Extract the [X, Y] coordinate from the center of the cell holding the provided text.  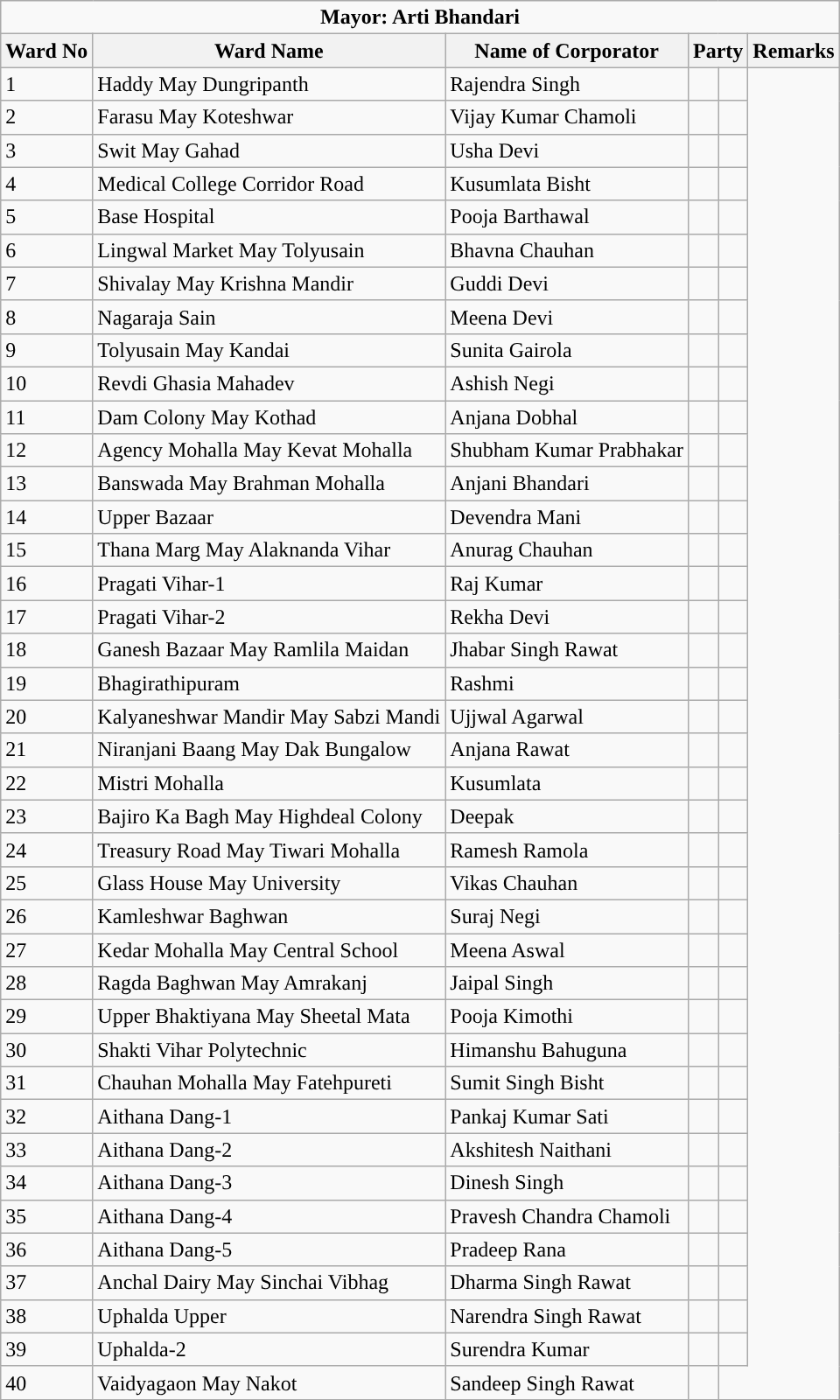
Revdi Ghasia Mahadev [269, 383]
Banswada May Brahman Mohalla [269, 484]
Ganesh Bazaar May Ramlila Maidan [269, 650]
Niranjani Baang May Dak Bungalow [269, 750]
Medical College Corridor Road [269, 184]
Uphalda Upper [269, 1316]
Base Hospital [269, 217]
Raj Kumar [567, 584]
Anjana Dobhal [567, 417]
Haddy May Dungripanth [269, 84]
14 [47, 517]
Rajendra Singh [567, 84]
Anjana Rawat [567, 750]
16 [47, 584]
Ashish Negi [567, 383]
Aithana Dang-4 [269, 1216]
28 [47, 983]
Anurag Chauhan [567, 550]
Bhavna Chauhan [567, 250]
12 [47, 451]
Aithana Dang-5 [269, 1249]
Rekha Devi [567, 617]
Pradeep Rana [567, 1249]
Mayor: Arti Bhandari [420, 17]
Lingwal Market May Tolyusain [269, 250]
Treasury Road May Tiwari Mohalla [269, 850]
Pooja Kimothi [567, 1017]
Usha Devi [567, 150]
6 [47, 250]
22 [47, 783]
Aithana Dang-3 [269, 1183]
Aithana Dang-1 [269, 1116]
Jhabar Singh Rawat [567, 650]
Ujjwal Agarwal [567, 717]
Tolyusain May Kandai [269, 350]
Kamleshwar Baghwan [269, 916]
38 [47, 1316]
Remarks [794, 51]
Pooja Barthawal [567, 217]
Narendra Singh Rawat [567, 1316]
Rashmi [567, 683]
Anchal Dairy May Sinchai Vibhag [269, 1283]
Bajiro Ka Bagh May Highdeal Colony [269, 816]
Uphalda-2 [269, 1349]
Pragati Vihar-1 [269, 584]
Nagaraja Sain [269, 317]
31 [47, 1083]
19 [47, 683]
35 [47, 1216]
32 [47, 1116]
Kedar Mohalla May Central School [269, 949]
Pankaj Kumar Sati [567, 1116]
4 [47, 184]
2 [47, 117]
15 [47, 550]
Upper Bazaar [269, 517]
Pragati Vihar-2 [269, 617]
1 [47, 84]
Chauhan Mohalla May Fatehpureti [269, 1083]
7 [47, 283]
Bhagirathipuram [269, 683]
Guddi Devi [567, 283]
33 [47, 1150]
Dharma Singh Rawat [567, 1283]
Devendra Mani [567, 517]
21 [47, 750]
8 [47, 317]
Kalyaneshwar Mandir May Sabzi Mandi [269, 717]
Surendra Kumar [567, 1349]
10 [47, 383]
Farasu May Koteshwar [269, 117]
Aithana Dang-2 [269, 1150]
23 [47, 816]
Kusumlata [567, 783]
18 [47, 650]
Dam Colony May Kothad [269, 417]
Vijay Kumar Chamoli [567, 117]
Agency Mohalla May Kevat Mohalla [269, 451]
Vaidyagaon May Nakot [269, 1382]
Ward No [47, 51]
Ward Name [269, 51]
3 [47, 150]
Suraj Negi [567, 916]
29 [47, 1017]
Anjani Bhandari [567, 484]
Party [717, 51]
13 [47, 484]
5 [47, 217]
37 [47, 1283]
Deepak [567, 816]
Shubham Kumar Prabhakar [567, 451]
25 [47, 883]
Ramesh Ramola [567, 850]
Mistri Mohalla [269, 783]
Upper Bhaktiyana May Sheetal Mata [269, 1017]
11 [47, 417]
34 [47, 1183]
Meena Devi [567, 317]
Jaipal Singh [567, 983]
40 [47, 1382]
17 [47, 617]
30 [47, 1050]
Akshitesh Naithani [567, 1150]
Pravesh Chandra Chamoli [567, 1216]
Thana Marg May Alaknanda Vihar [269, 550]
36 [47, 1249]
27 [47, 949]
39 [47, 1349]
Dinesh Singh [567, 1183]
9 [47, 350]
26 [47, 916]
20 [47, 717]
Swit May Gahad [269, 150]
Kusumlata Bisht [567, 184]
Glass House May University [269, 883]
Name of Corporator [567, 51]
Vikas Chauhan [567, 883]
Ragda Baghwan May Amrakanj [269, 983]
24 [47, 850]
Meena Aswal [567, 949]
Himanshu Bahuguna [567, 1050]
Sunita Gairola [567, 350]
Sumit Singh Bisht [567, 1083]
Shakti Vihar Polytechnic [269, 1050]
Shivalay May Krishna Mandir [269, 283]
Sandeep Singh Rawat [567, 1382]
